For the text-containing cell, return its midpoint in [x, y] coordinate format. 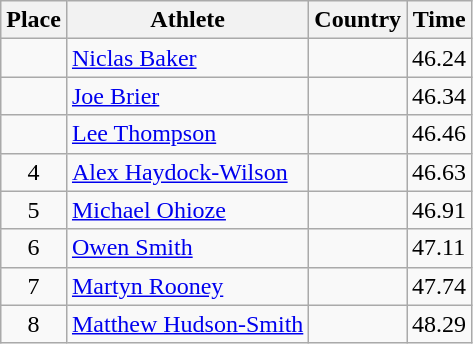
46.34 [440, 96]
46.63 [440, 172]
Joe Brier [187, 96]
47.11 [440, 248]
Lee Thompson [187, 134]
Time [440, 20]
Matthew Hudson-Smith [187, 324]
48.29 [440, 324]
Place [34, 20]
47.74 [440, 286]
46.24 [440, 58]
46.91 [440, 210]
4 [34, 172]
8 [34, 324]
Martyn Rooney [187, 286]
5 [34, 210]
Athlete [187, 20]
Owen Smith [187, 248]
Michael Ohioze [187, 210]
Niclas Baker [187, 58]
46.46 [440, 134]
7 [34, 286]
6 [34, 248]
Alex Haydock-Wilson [187, 172]
Country [358, 20]
